Return (x, y) of the center of cell containing provided text 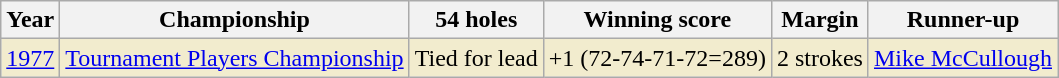
Margin (820, 20)
Runner-up (962, 20)
54 holes (476, 20)
2 strokes (820, 58)
1977 (30, 58)
Year (30, 20)
+1 (72-74-71-72=289) (657, 58)
Winning score (657, 20)
Mike McCullough (962, 58)
Tied for lead (476, 58)
Championship (234, 20)
Tournament Players Championship (234, 58)
